Return the (X, Y) coordinate for the center point of the cell that contains the specified text.  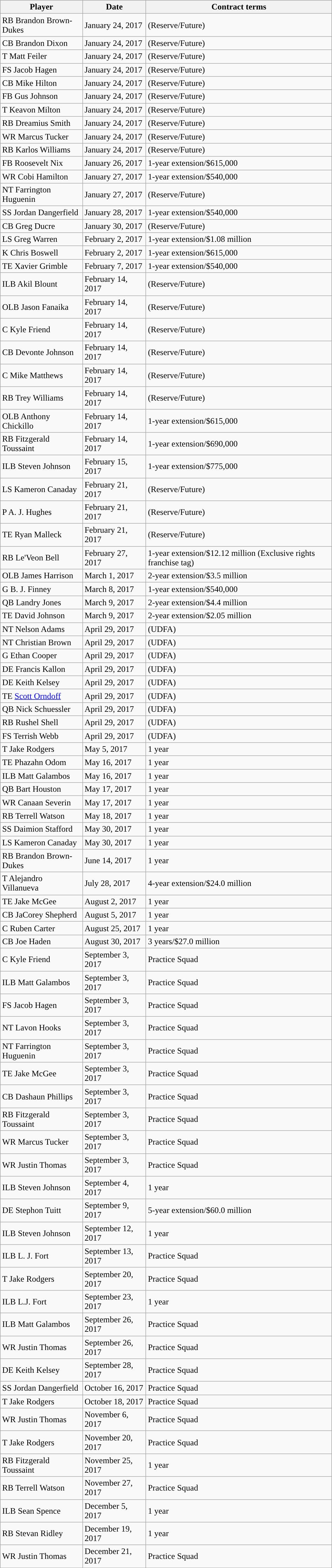
CB Devonte Johnson (41, 353)
August 5, 2017 (114, 915)
October 18, 2017 (114, 1402)
May 5, 2017 (114, 749)
February 15, 2017 (114, 466)
November 25, 2017 (114, 1465)
T Keavon Milton (41, 110)
September 9, 2017 (114, 1211)
September 20, 2017 (114, 1279)
December 21, 2017 (114, 1556)
Date (114, 7)
SS Daimion Stafford (41, 829)
OLB Anthony Chickillo (41, 421)
June 14, 2017 (114, 861)
Contract terms (239, 7)
January 28, 2017 (114, 213)
August 2, 2017 (114, 901)
November 20, 2017 (114, 1443)
G Ethan Cooper (41, 656)
October 16, 2017 (114, 1388)
RB Le'Veon Bell (41, 558)
August 30, 2017 (114, 941)
TE Phazahn Odom (41, 763)
OLB Jason Fanaika (41, 307)
August 25, 2017 (114, 928)
K Chris Boswell (41, 253)
2-year extension/$2.05 million (239, 616)
1-year extension/$1.08 million (239, 239)
December 19, 2017 (114, 1534)
NT Nelson Adams (41, 629)
3 years/$27.0 million (239, 941)
OLB James Harrison (41, 576)
September 4, 2017 (114, 1187)
NT Christian Brown (41, 642)
January 26, 2017 (114, 163)
RB Karlos Williams (41, 150)
November 6, 2017 (114, 1419)
December 5, 2017 (114, 1511)
DE Francis Kallon (41, 669)
CB JaCorey Shepherd (41, 915)
CB Joe Haden (41, 941)
CB Brandon Dixon (41, 43)
RB Dreamius Smith (41, 123)
2-year extension/$4.4 million (239, 602)
September 13, 2017 (114, 1256)
C Ruben Carter (41, 928)
FB Gus Johnson (41, 96)
September 12, 2017 (114, 1233)
ILB Sean Spence (41, 1511)
ILB L. J. Fort (41, 1256)
ILB L.J. Fort (41, 1302)
September 23, 2017 (114, 1302)
TE David Johnson (41, 616)
WR Cobi Hamilton (41, 176)
CB Mike Hilton (41, 83)
QB Nick Schuessler (41, 709)
2-year extension/$3.5 million (239, 576)
RB Stevan Ridley (41, 1534)
G B. J. Finney (41, 589)
1-year extension/$775,000 (239, 466)
T Alejandro Villanueva (41, 883)
February 7, 2017 (114, 266)
May 18, 2017 (114, 816)
November 27, 2017 (114, 1488)
TE Xavier Grimble (41, 266)
QB Bart Houston (41, 789)
WR Canaan Severin (41, 803)
RB Trey Williams (41, 398)
P A. J. Hughes (41, 512)
1-year extension/$12.12 million (Exclusive rights franchise tag) (239, 558)
RB Rushel Shell (41, 722)
February 27, 2017 (114, 558)
5-year extension/$60.0 million (239, 1211)
QB Landry Jones (41, 602)
LS Greg Warren (41, 239)
March 8, 2017 (114, 589)
TE Ryan Malleck (41, 535)
TE Scott Orndoff (41, 696)
DE Stephon Tuitt (41, 1211)
FB Roosevelt Nix (41, 163)
September 28, 2017 (114, 1370)
Player (41, 7)
1-year extension/$690,000 (239, 444)
July 28, 2017 (114, 883)
ILB Akil Blount (41, 284)
4-year extension/$24.0 million (239, 883)
March 1, 2017 (114, 576)
CB Greg Ducre (41, 226)
FS Terrish Webb (41, 736)
T Matt Feiler (41, 56)
January 30, 2017 (114, 226)
CB Dashaun Phillips (41, 1096)
C Mike Matthews (41, 375)
NT Lavon Hooks (41, 1028)
